Search for the cell housing the specified text and yield its [X, Y] center coordinate. 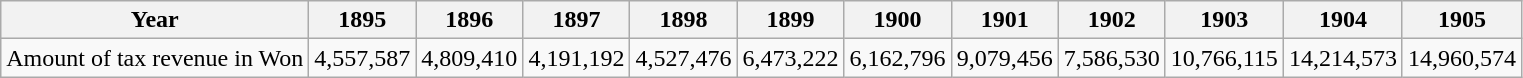
4,809,410 [470, 58]
1904 [1342, 20]
1903 [1224, 20]
1895 [362, 20]
4,191,192 [576, 58]
1898 [684, 20]
1896 [470, 20]
6,162,796 [898, 58]
14,214,573 [1342, 58]
10,766,115 [1224, 58]
Amount of tax revenue in Won [155, 58]
1902 [1112, 20]
4,557,587 [362, 58]
9,079,456 [1004, 58]
14,960,574 [1462, 58]
1901 [1004, 20]
1900 [898, 20]
1905 [1462, 20]
1897 [576, 20]
1899 [790, 20]
4,527,476 [684, 58]
Year [155, 20]
6,473,222 [790, 58]
7,586,530 [1112, 58]
